Capture the cell that displays the provided text and extract its [X, Y] central coordinate. 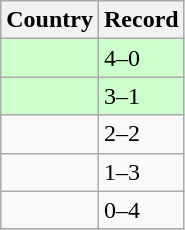
Record [141, 20]
3–1 [141, 96]
4–0 [141, 58]
2–2 [141, 134]
0–4 [141, 210]
1–3 [141, 172]
Country [50, 20]
